Identify which cell holds the provided text, then report its (X, Y) central coordinate. 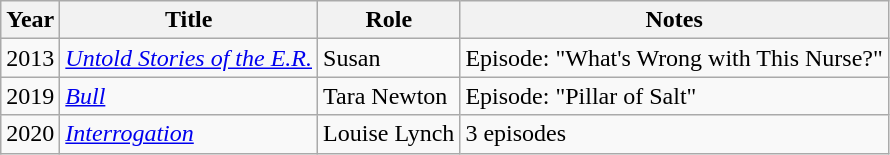
Bull (189, 96)
Episode: "What's Wrong with This Nurse?" (674, 58)
Interrogation (189, 134)
Untold Stories of the E.R. (189, 58)
2019 (30, 96)
Louise Lynch (389, 134)
Title (189, 20)
Susan (389, 58)
Episode: "Pillar of Salt" (674, 96)
3 episodes (674, 134)
Notes (674, 20)
2013 (30, 58)
Role (389, 20)
2020 (30, 134)
Year (30, 20)
Tara Newton (389, 96)
